Find where the given text appears and provide that cell's center as [x, y] coordinate. 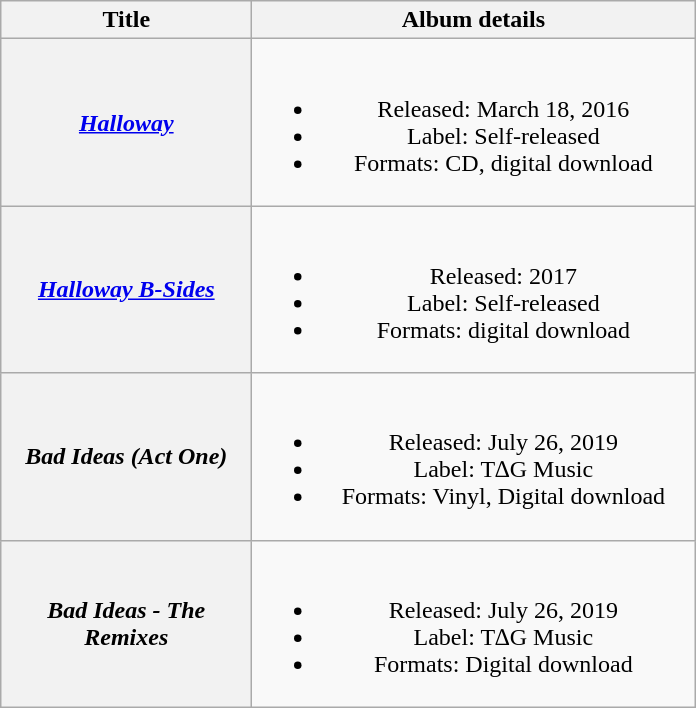
Released: July 26, 2019Label: T∆G MusicFormats: Digital download [474, 624]
Title [126, 20]
Released: July 26, 2019Label: T∆G MusicFormats: Vinyl, Digital download [474, 456]
Bad Ideas - The Remixes [126, 624]
Bad Ideas (Act One) [126, 456]
Halloway [126, 122]
Halloway B-Sides [126, 290]
Released: 2017Label: Self-releasedFormats: digital download [474, 290]
Album details [474, 20]
Released: March 18, 2016Label: Self-releasedFormats: CD, digital download [474, 122]
